Identify which cell holds the provided text, then report its (X, Y) central coordinate. 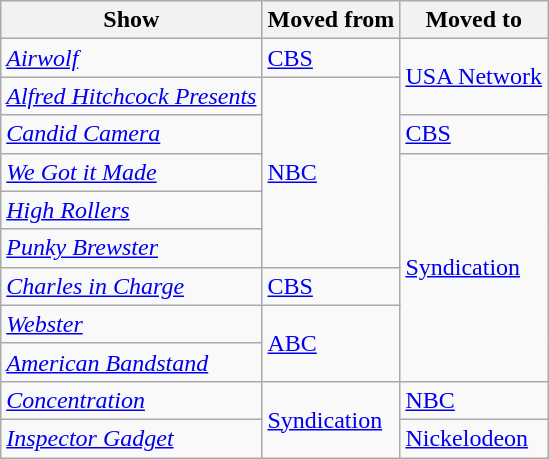
American Bandstand (132, 362)
ABC (331, 343)
We Got it Made (132, 172)
Moved to (474, 20)
Alfred Hitchcock Presents (132, 96)
Moved from (331, 20)
Airwolf (132, 58)
Charles in Charge (132, 286)
Candid Camera (132, 134)
Webster (132, 324)
Punky Brewster (132, 248)
Nickelodeon (474, 438)
Inspector Gadget (132, 438)
USA Network (474, 77)
High Rollers (132, 210)
Concentration (132, 400)
Show (132, 20)
